Detect which cell encompasses the target text, then output its (X, Y) center coordinate. 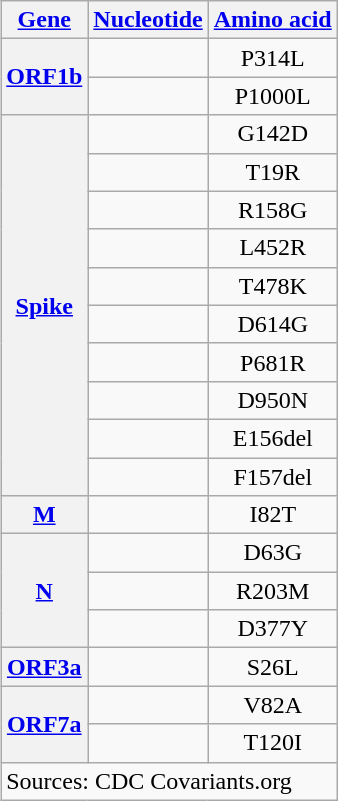
N (44, 591)
D614G (272, 324)
Sources: CDC Covariants.org (170, 781)
R158G (272, 210)
V82A (272, 705)
M (44, 515)
T19R (272, 172)
T120I (272, 743)
G142D (272, 134)
L452R (272, 248)
Gene (44, 20)
ORF1b (44, 77)
D377Y (272, 629)
I82T (272, 515)
D950N (272, 400)
Nucleotide (148, 20)
Spike (44, 306)
R203M (272, 591)
ORF3a (44, 667)
Amino acid (272, 20)
P314L (272, 58)
D63G (272, 553)
E156del (272, 438)
P1000L (272, 96)
ORF7a (44, 724)
F157del (272, 477)
T478K (272, 286)
P681R (272, 362)
S26L (272, 667)
